Extract the (X, Y) coordinate from the center of the cell holding the provided text.  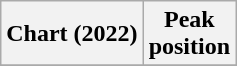
Chart (2022) (72, 34)
Peakposition (189, 34)
